Scan for the cell matching the given text and deliver its [X, Y] coordinate at center. 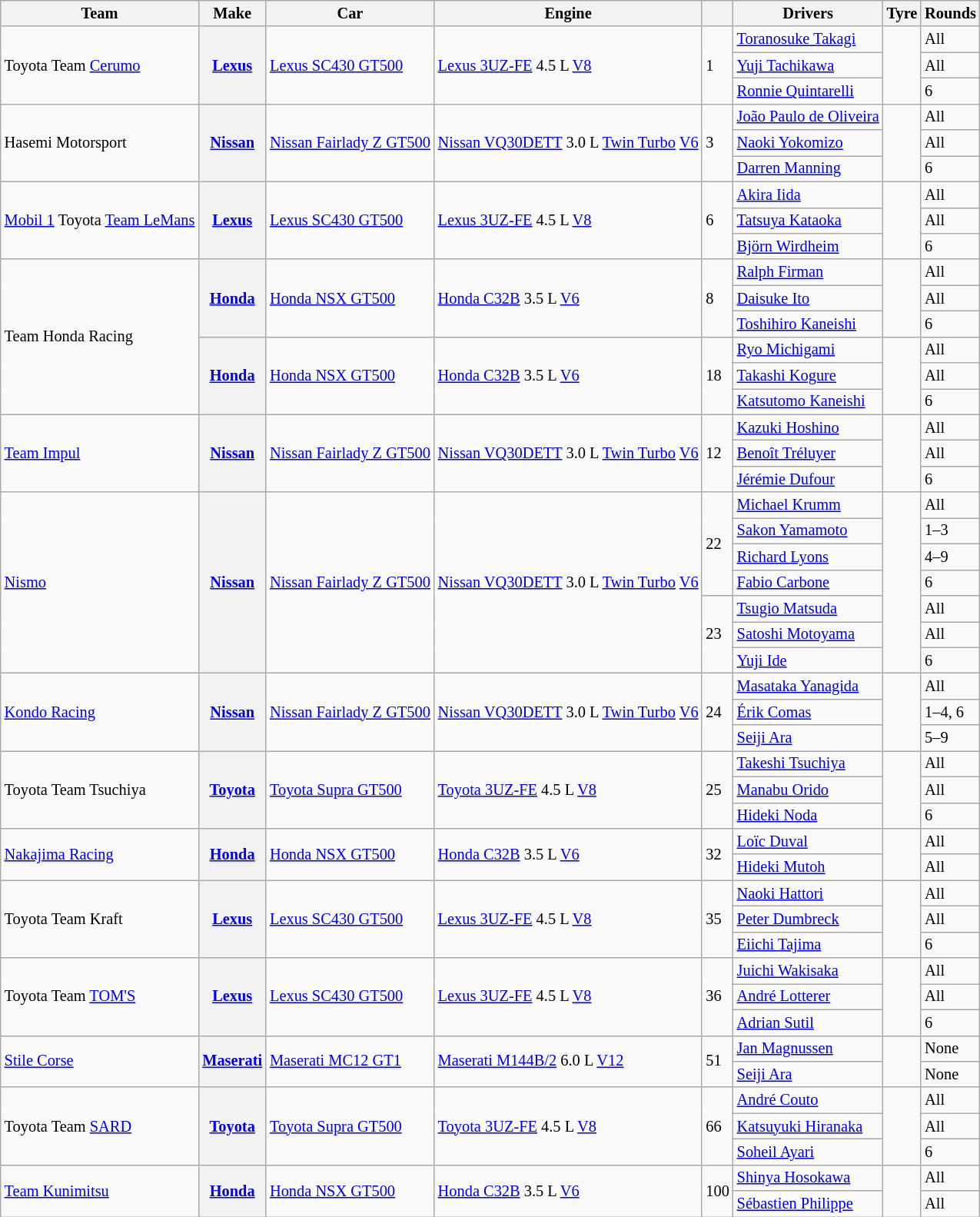
5–9 [950, 738]
Hasemi Motorsport [100, 143]
Engine [569, 13]
Tatsuya Kataoka [809, 221]
Toyota Team Kraft [100, 919]
Hideki Noda [809, 816]
João Paulo de Oliveira [809, 117]
Satoshi Motoyama [809, 634]
Team Impul [100, 454]
3 [717, 143]
Ryo Michigami [809, 350]
Érik Comas [809, 712]
Tyre [902, 13]
André Couto [809, 1100]
Team [100, 13]
Drivers [809, 13]
Jan Magnussen [809, 1049]
24 [717, 712]
Naoki Yokomizo [809, 143]
Loïc Duval [809, 841]
Benoît Tréluyer [809, 453]
Fabio Carbone [809, 583]
Peter Dumbreck [809, 919]
Daisuke Ito [809, 298]
25 [717, 789]
66 [717, 1126]
1–3 [950, 530]
Mobil 1 Toyota Team LeMans [100, 220]
Sakon Yamamoto [809, 530]
Yuji Ide [809, 660]
Takashi Kogure [809, 376]
Juichi Wakisaka [809, 971]
Jérémie Dufour [809, 479]
Ralph Firman [809, 272]
Adrian Sutil [809, 1022]
Toranosuke Takagi [809, 39]
Takeshi Tsuchiya [809, 763]
Kondo Racing [100, 712]
Manabu Orido [809, 790]
Nismo [100, 583]
51 [717, 1061]
18 [717, 375]
1 [717, 65]
36 [717, 996]
35 [717, 919]
Maserati [232, 1061]
Make [232, 13]
Maserati M144B/2 6.0 L V12 [569, 1061]
Team Kunimitsu [100, 1190]
Naoki Hattori [809, 893]
Toyota Team TOM'S [100, 996]
Yuji Tachikawa [809, 65]
Team Honda Racing [100, 337]
Akira Iida [809, 195]
Eiichi Tajima [809, 945]
Nakajima Racing [100, 853]
André Lotterer [809, 996]
Toyota Team Cerumo [100, 65]
Björn Wirdheim [809, 246]
Richard Lyons [809, 557]
12 [717, 454]
Kazuki Hoshino [809, 427]
Katsutomo Kaneishi [809, 401]
Shinya Hosokawa [809, 1178]
Maserati MC12 GT1 [350, 1061]
Ronnie Quintarelli [809, 91]
Car [350, 13]
Katsuyuki Hiranaka [809, 1126]
Rounds [950, 13]
Darren Manning [809, 168]
Sébastien Philippe [809, 1204]
Stile Corse [100, 1061]
8 [717, 298]
1–4, 6 [950, 712]
32 [717, 853]
Toshihiro Kaneishi [809, 324]
100 [717, 1190]
Toyota Team SARD [100, 1126]
Masataka Yanagida [809, 686]
Tsugio Matsuda [809, 608]
Soheil Ayari [809, 1152]
Toyota Team Tsuchiya [100, 789]
Michael Krumm [809, 505]
23 [717, 633]
4–9 [950, 557]
Hideki Mutoh [809, 867]
22 [717, 544]
